Locate the cell with the specified text and output its (x, y) center coordinate. 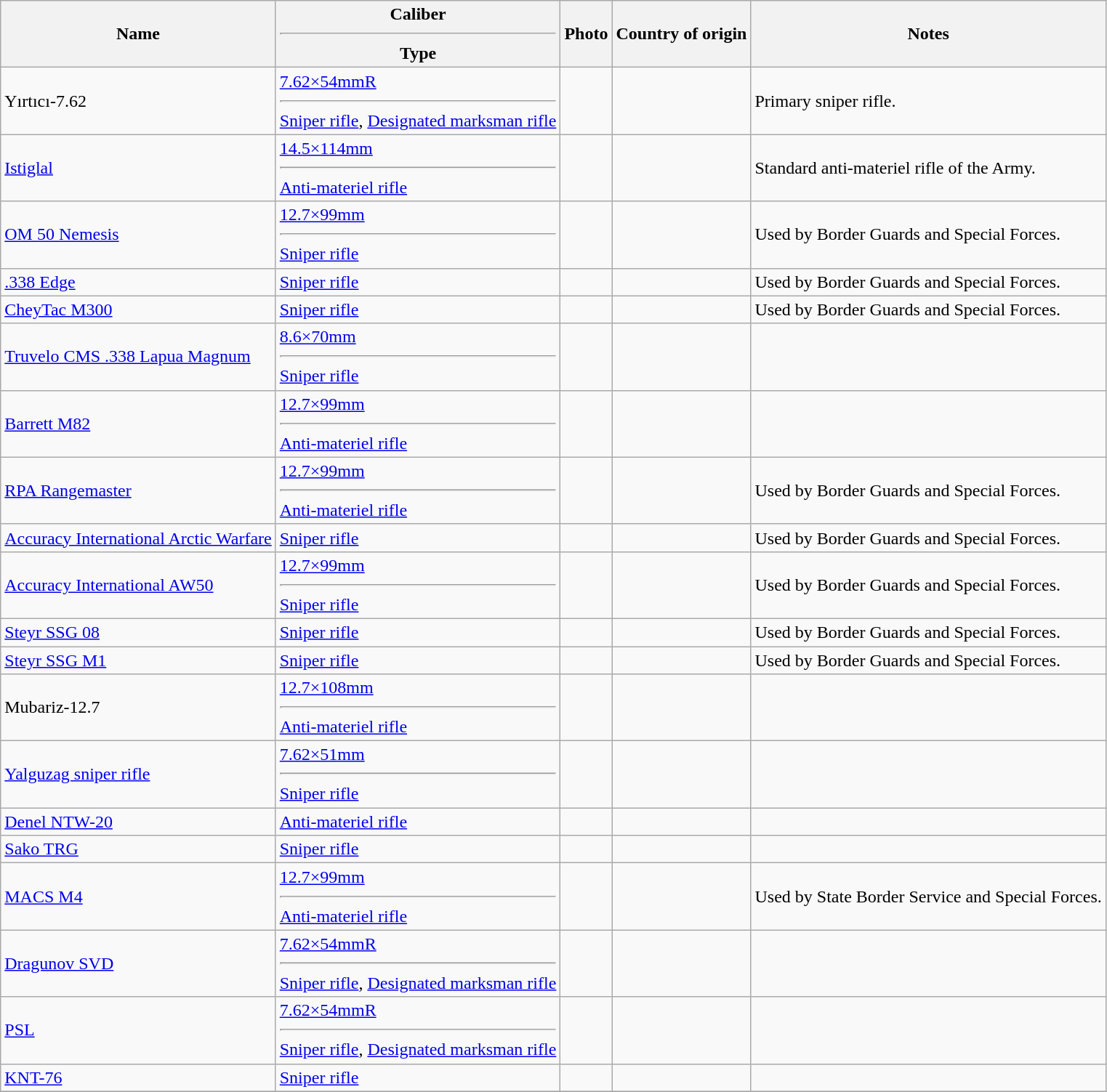
7.62×51mmSniper rifle (418, 774)
KNT-76 (138, 1077)
MACS M4 (138, 897)
Steyr SSG 08 (138, 632)
OM 50 Nemesis (138, 235)
Barrett M82 (138, 424)
Yalguzag sniper rifle (138, 774)
CaliberType (418, 34)
RPA Rangemaster (138, 490)
Name (138, 34)
Standard anti-materiel rifle of the Army. (928, 168)
Primary sniper rifle. (928, 101)
Dragunov SVD (138, 963)
Yırtıcı-7.62 (138, 101)
Used by State Border Service and Special Forces. (928, 897)
Photo (586, 34)
Mubariz-12.7 (138, 708)
Accuracy International Arctic Warfare (138, 538)
Truvelo CMS .338 Lapua Magnum (138, 357)
Country of origin (682, 34)
CheyTac M300 (138, 310)
Notes (928, 34)
12.7×108mmAnti-materiel rifle (418, 708)
Accuracy International AW50 (138, 585)
8.6×70mmSniper rifle (418, 357)
PSL (138, 1030)
.338 Edge (138, 282)
Istiglal (138, 168)
Steyr SSG M1 (138, 660)
Denel NTW-20 (138, 822)
Sako TRG (138, 849)
Anti-materiel rifle (418, 822)
14.5×114mmAnti-materiel rifle (418, 168)
